From the cell containing the given text, extract its center point as (x, y) coordinate. 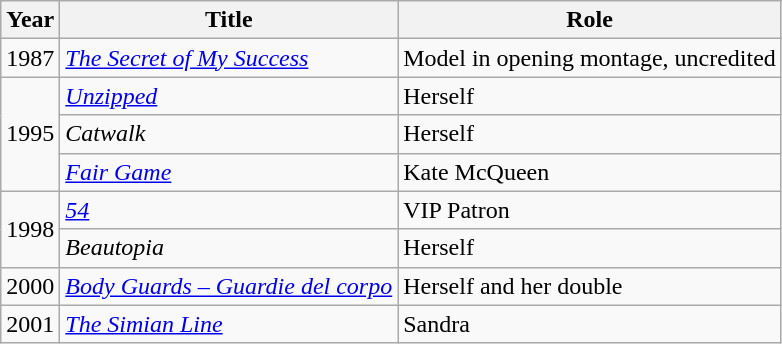
Role (590, 20)
Sandra (590, 324)
2001 (30, 324)
Year (30, 20)
2000 (30, 286)
Unzipped (229, 96)
Model in opening montage, uncredited (590, 58)
54 (229, 210)
Herself and her double (590, 286)
1987 (30, 58)
Kate McQueen (590, 172)
1995 (30, 134)
VIP Patron (590, 210)
The Simian Line (229, 324)
Catwalk (229, 134)
Title (229, 20)
Fair Game (229, 172)
Body Guards – Guardie del corpo (229, 286)
Beautopia (229, 248)
1998 (30, 229)
The Secret of My Success (229, 58)
